Return the (X, Y) coordinate for the center point of the cell that contains the specified text.  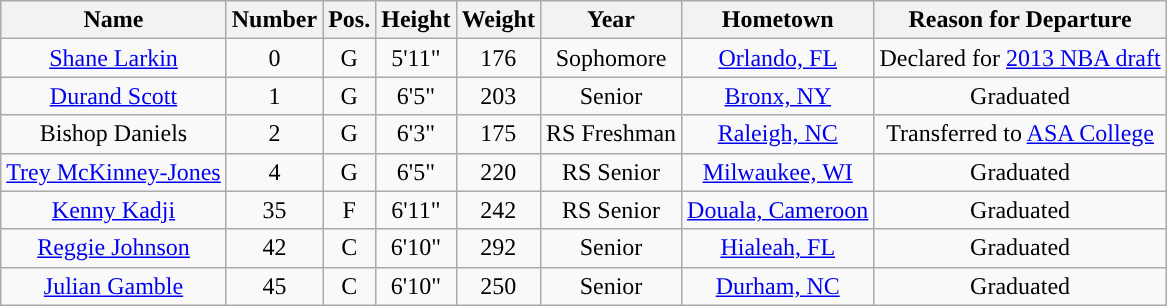
Pos. (350, 20)
250 (498, 286)
Sophomore (610, 58)
42 (274, 248)
Declared for 2013 NBA draft (1020, 58)
Bishop Daniels (114, 134)
35 (274, 210)
Transferred to ASA College (1020, 134)
Douala, Cameroon (778, 210)
1 (274, 96)
Durham, NC (778, 286)
6'3" (416, 134)
Height (416, 20)
Year (610, 20)
2 (274, 134)
Bronx, NY (778, 96)
Number (274, 20)
176 (498, 58)
Kenny Kadji (114, 210)
242 (498, 210)
Reason for Departure (1020, 20)
Shane Larkin (114, 58)
Milwaukee, WI (778, 172)
175 (498, 134)
5'11" (416, 58)
0 (274, 58)
Trey McKinney-Jones (114, 172)
203 (498, 96)
Raleigh, NC (778, 134)
6'11" (416, 210)
RS Freshman (610, 134)
220 (498, 172)
Weight (498, 20)
4 (274, 172)
Hialeah, FL (778, 248)
Name (114, 20)
Durand Scott (114, 96)
F (350, 210)
Reggie Johnson (114, 248)
Hometown (778, 20)
Julian Gamble (114, 286)
Orlando, FL (778, 58)
45 (274, 286)
292 (498, 248)
